Locate the cell with the specified text and output its [x, y] center coordinate. 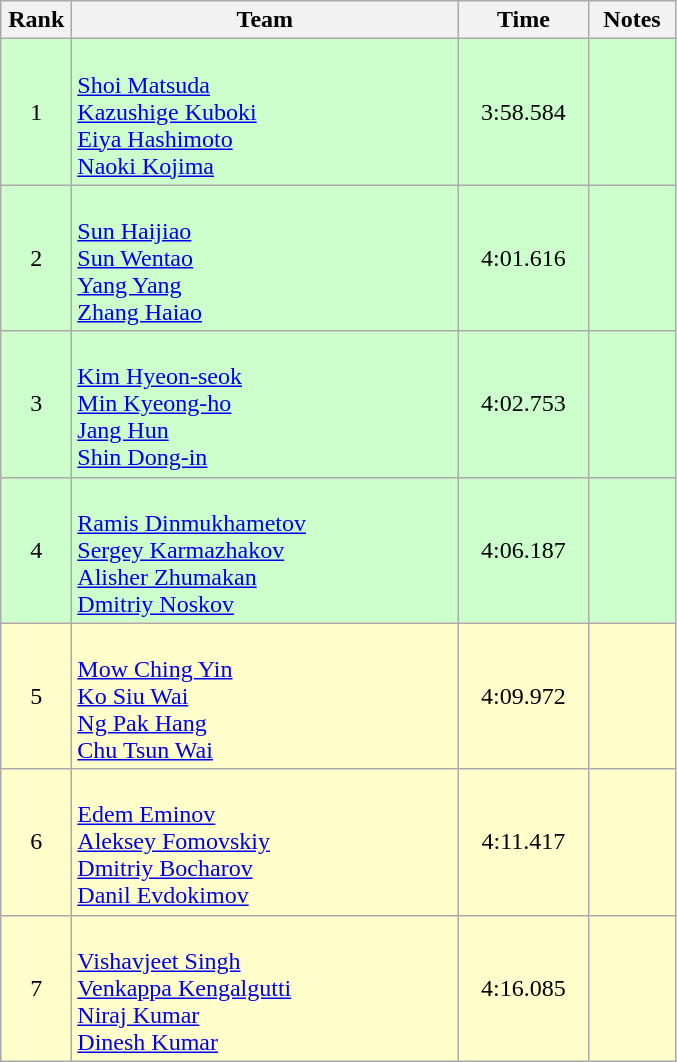
4:11.417 [524, 842]
Team [265, 20]
3 [36, 404]
4:09.972 [524, 696]
Notes [632, 20]
4:01.616 [524, 258]
Time [524, 20]
5 [36, 696]
4 [36, 550]
4:06.187 [524, 550]
7 [36, 988]
Edem EminovAleksey FomovskiyDmitriy BocharovDanil Evdokimov [265, 842]
Mow Ching YinKo Siu WaiNg Pak HangChu Tsun Wai [265, 696]
1 [36, 112]
Kim Hyeon-seokMin Kyeong-hoJang HunShin Dong-in [265, 404]
Shoi MatsudaKazushige KubokiEiya HashimotoNaoki Kojima [265, 112]
Ramis DinmukhametovSergey KarmazhakovAlisher ZhumakanDmitriy Noskov [265, 550]
Vishavjeet SinghVenkappa KengalguttiNiraj KumarDinesh Kumar [265, 988]
Sun HaijiaoSun WentaoYang YangZhang Haiao [265, 258]
2 [36, 258]
Rank [36, 20]
6 [36, 842]
4:02.753 [524, 404]
3:58.584 [524, 112]
4:16.085 [524, 988]
